Detect which cell encompasses the target text, then output its (x, y) center coordinate. 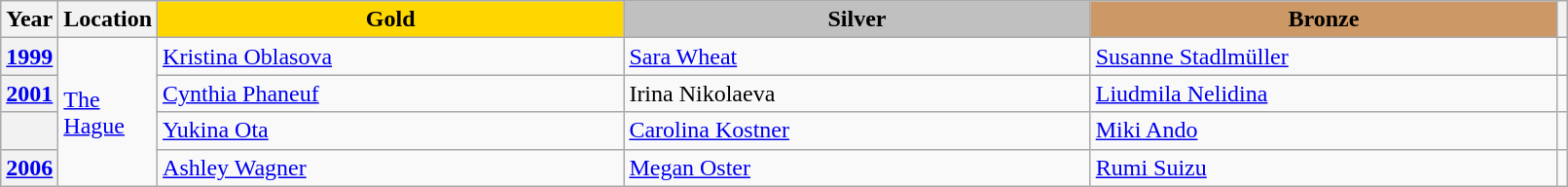
Location (108, 19)
Carolina Kostner (857, 131)
2006 (29, 168)
Yukina Ota (391, 131)
Susanne Stadlmüller (1324, 56)
Irina Nikolaeva (857, 93)
Ashley Wagner (391, 168)
Gold (391, 19)
The Hague (108, 112)
Kristina Oblasova (391, 56)
Megan Oster (857, 168)
Rumi Suizu (1324, 168)
2001 (29, 93)
Miki Ando (1324, 131)
Bronze (1324, 19)
Silver (857, 19)
Liudmila Nelidina (1324, 93)
1999 (29, 56)
Year (29, 19)
Sara Wheat (857, 56)
Cynthia Phaneuf (391, 93)
